From the cell containing the given text, extract its center point as [X, Y] coordinate. 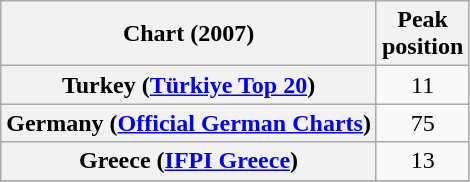
Chart (2007) [189, 34]
Greece (IFPI Greece) [189, 161]
Germany (Official German Charts) [189, 123]
13 [422, 161]
75 [422, 123]
Turkey (Türkiye Top 20) [189, 85]
11 [422, 85]
Peakposition [422, 34]
